Provide the [x, y] coordinate of the cell's center where the given text is located.  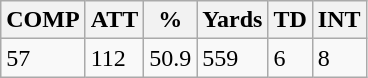
559 [232, 58]
8 [339, 58]
TD [290, 20]
57 [43, 58]
Yards [232, 20]
ATT [114, 20]
COMP [43, 20]
INT [339, 20]
6 [290, 58]
50.9 [170, 58]
% [170, 20]
112 [114, 58]
